Search for the cell housing the specified text and yield its (X, Y) center coordinate. 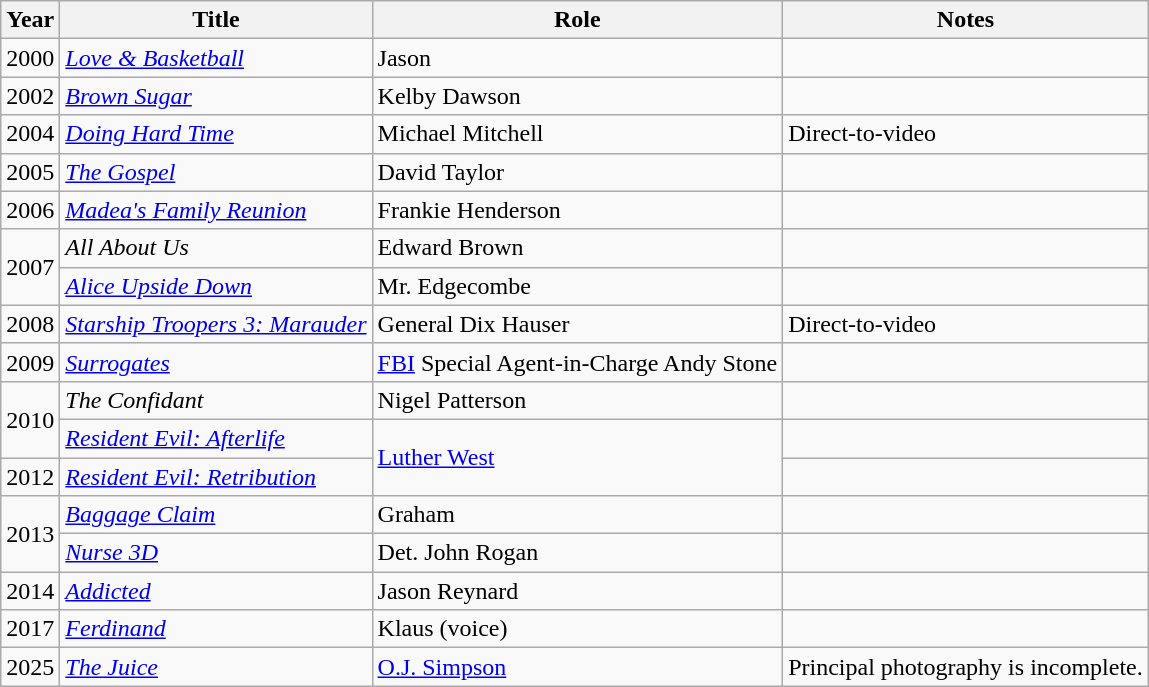
Alice Upside Down (216, 286)
Principal photography is incomplete. (966, 667)
Love & Basketball (216, 58)
General Dix Hauser (578, 324)
2009 (30, 362)
O.J. Simpson (578, 667)
2013 (30, 534)
Doing Hard Time (216, 134)
2010 (30, 419)
Brown Sugar (216, 96)
All About Us (216, 248)
Role (578, 20)
Starship Troopers 3: Marauder (216, 324)
Frankie Henderson (578, 210)
Nurse 3D (216, 553)
Edward Brown (578, 248)
The Gospel (216, 172)
FBI Special Agent-in-Charge Andy Stone (578, 362)
2008 (30, 324)
Michael Mitchell (578, 134)
Resident Evil: Retribution (216, 477)
Title (216, 20)
Notes (966, 20)
Luther West (578, 457)
Det. John Rogan (578, 553)
Kelby Dawson (578, 96)
2007 (30, 267)
Klaus (voice) (578, 629)
Surrogates (216, 362)
2025 (30, 667)
2017 (30, 629)
David Taylor (578, 172)
Ferdinand (216, 629)
2000 (30, 58)
Addicted (216, 591)
Jason (578, 58)
Nigel Patterson (578, 400)
2006 (30, 210)
2005 (30, 172)
Madea's Family Reunion (216, 210)
Graham (578, 515)
Resident Evil: Afterlife (216, 438)
2014 (30, 591)
Mr. Edgecombe (578, 286)
2012 (30, 477)
The Juice (216, 667)
Year (30, 20)
Jason Reynard (578, 591)
The Confidant (216, 400)
2004 (30, 134)
2002 (30, 96)
Baggage Claim (216, 515)
